Output the (X, Y) coordinate of the center of the cell containing the given text.  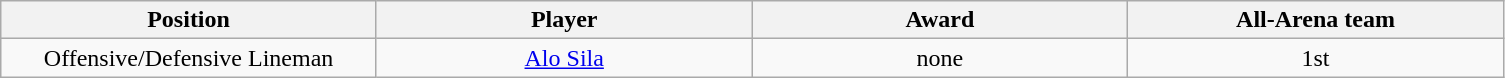
Player (564, 20)
1st (1316, 58)
Alo Sila (564, 58)
Offensive/Defensive Lineman (189, 58)
All-Arena team (1316, 20)
Position (189, 20)
Award (940, 20)
none (940, 58)
